Capture the cell that displays the provided text and extract its (x, y) central coordinate. 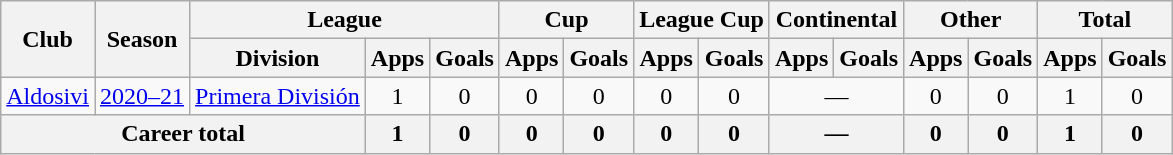
Aldosivi (48, 96)
2020–21 (142, 96)
Continental (836, 20)
Other (971, 20)
Division (278, 58)
Career total (184, 134)
Primera División (278, 96)
League Cup (702, 20)
Cup (566, 20)
Club (48, 39)
Season (142, 39)
Total (1105, 20)
League (345, 20)
